Detect which cell encompasses the target text, then output its [x, y] center coordinate. 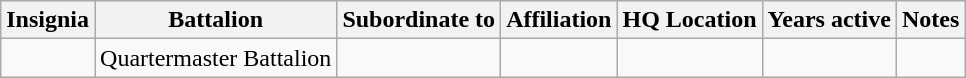
HQ Location [690, 20]
Subordinate to [419, 20]
Quartermaster Battalion [216, 58]
Affiliation [559, 20]
Battalion [216, 20]
Years active [829, 20]
Insignia [48, 20]
Notes [930, 20]
